Find where the given text appears and provide that cell's center as (x, y) coordinate. 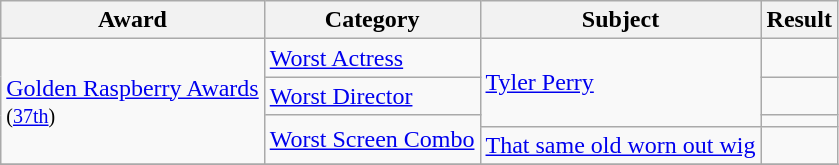
Golden Raspberry Awards(37th) (132, 102)
Worst Director (372, 96)
Category (372, 20)
Award (132, 20)
Worst Actress (372, 58)
That same old worn out wig (620, 145)
Worst Screen Combo (372, 140)
Result (799, 20)
Tyler Perry (620, 82)
Subject (620, 20)
